Capture the cell that displays the provided text and extract its [x, y] central coordinate. 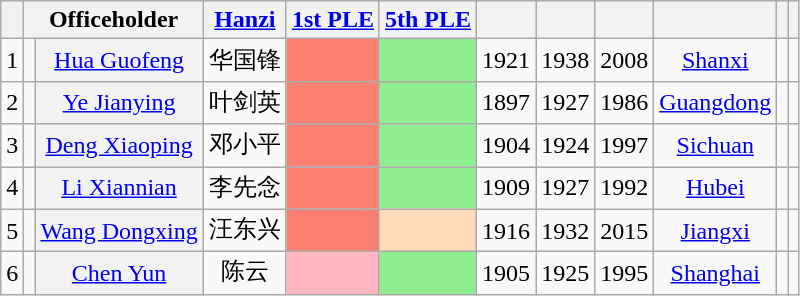
1897 [506, 102]
1904 [506, 146]
1932 [566, 230]
1921 [506, 60]
2008 [624, 60]
2 [12, 102]
Sichuan [716, 146]
1925 [566, 274]
1992 [624, 188]
6 [12, 274]
李先念 [244, 188]
Li Xiannian [119, 188]
Chen Yun [119, 274]
Shanghai [716, 274]
1995 [624, 274]
1909 [506, 188]
Guangdong [716, 102]
5th PLE [428, 20]
Jiangxi [716, 230]
汪东兴 [244, 230]
3 [12, 146]
Shanxi [716, 60]
Deng Xiaoping [119, 146]
Wang Dongxing [119, 230]
邓小平 [244, 146]
Officeholder [114, 20]
叶剑英 [244, 102]
1916 [506, 230]
Hua Guofeng [119, 60]
1st PLE [332, 20]
1905 [506, 274]
华国锋 [244, 60]
1938 [566, 60]
4 [12, 188]
1986 [624, 102]
1997 [624, 146]
1924 [566, 146]
Hubei [716, 188]
2015 [624, 230]
Ye Jianying [119, 102]
1 [12, 60]
陈云 [244, 274]
5 [12, 230]
Hanzi [244, 20]
